Search for the cell housing the specified text and yield its (x, y) center coordinate. 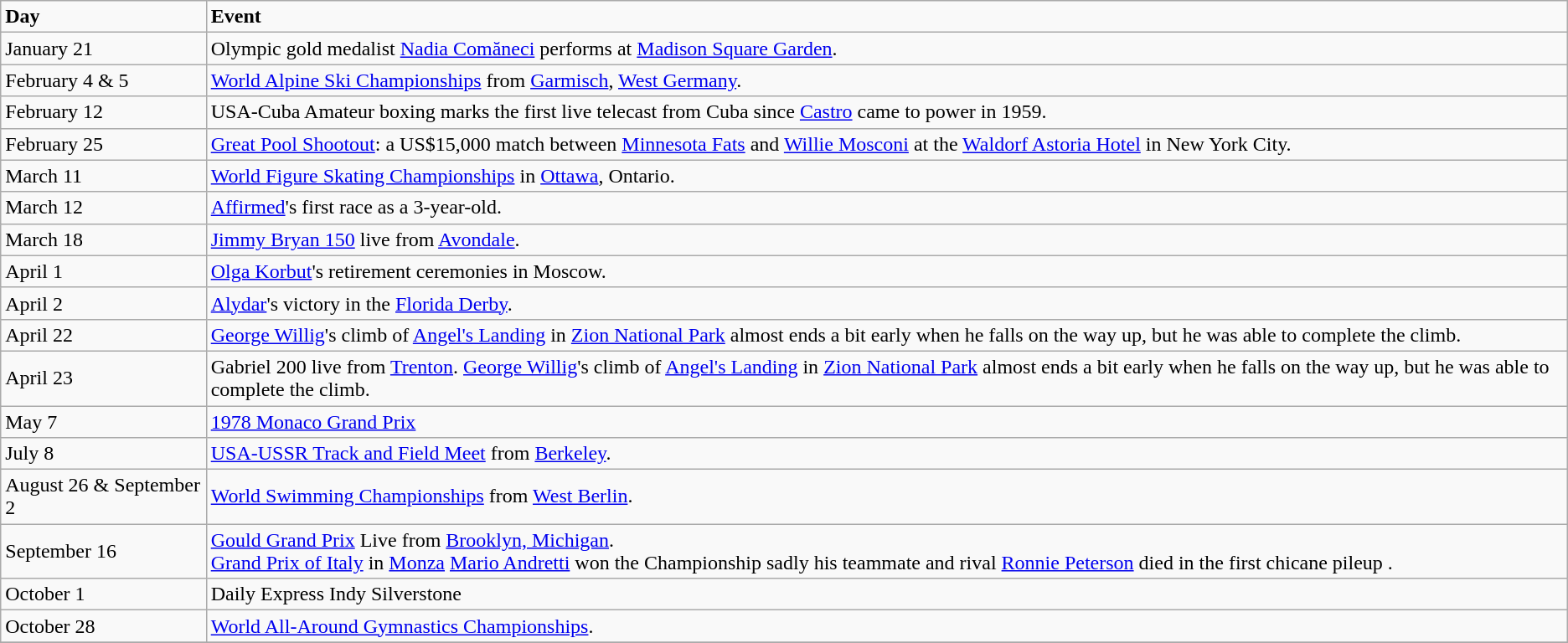
September 16 (104, 551)
Great Pool Shootout: a US$15,000 match between Minnesota Fats and Willie Mosconi at the Waldorf Astoria Hotel in New York City. (886, 144)
October 1 (104, 594)
March 11 (104, 176)
February 25 (104, 144)
August 26 & September 2 (104, 497)
January 21 (104, 49)
World Figure Skating Championships in Ottawa, Ontario. (886, 176)
Jimmy Bryan 150 live from Avondale. (886, 239)
April 23 (104, 378)
July 8 (104, 454)
Daily Express Indy Silverstone (886, 594)
April 2 (104, 303)
Olga Korbut's retirement ceremonies in Moscow. (886, 271)
USA-Cuba Amateur boxing marks the first live telecast from Cuba since Castro came to power in 1959. (886, 112)
March 12 (104, 208)
1978 Monaco Grand Prix (886, 421)
Olympic gold medalist Nadia Comăneci performs at Madison Square Garden. (886, 49)
Alydar's victory in the Florida Derby. (886, 303)
Day (104, 17)
April 1 (104, 271)
Event (886, 17)
April 22 (104, 335)
USA-USSR Track and Field Meet from Berkeley. (886, 454)
Affirmed's first race as a 3-year-old. (886, 208)
February 4 & 5 (104, 80)
October 28 (104, 626)
March 18 (104, 239)
World All-Around Gymnastics Championships. (886, 626)
February 12 (104, 112)
May 7 (104, 421)
World Alpine Ski Championships from Garmisch, West Germany. (886, 80)
World Swimming Championships from West Berlin. (886, 497)
